Detect which cell encompasses the target text, then output its [x, y] center coordinate. 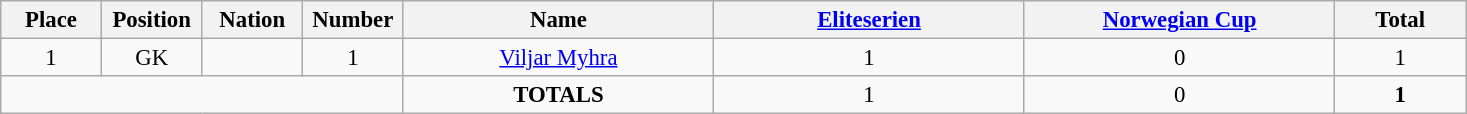
Name [558, 20]
Nation [252, 20]
GK [152, 58]
Number [354, 20]
TOTALS [558, 95]
Position [152, 20]
Total [1400, 20]
Eliteserien [870, 20]
Viljar Myhra [558, 58]
Place [52, 20]
Norwegian Cup [1180, 20]
